Locate the cell with the specified text and output its [x, y] center coordinate. 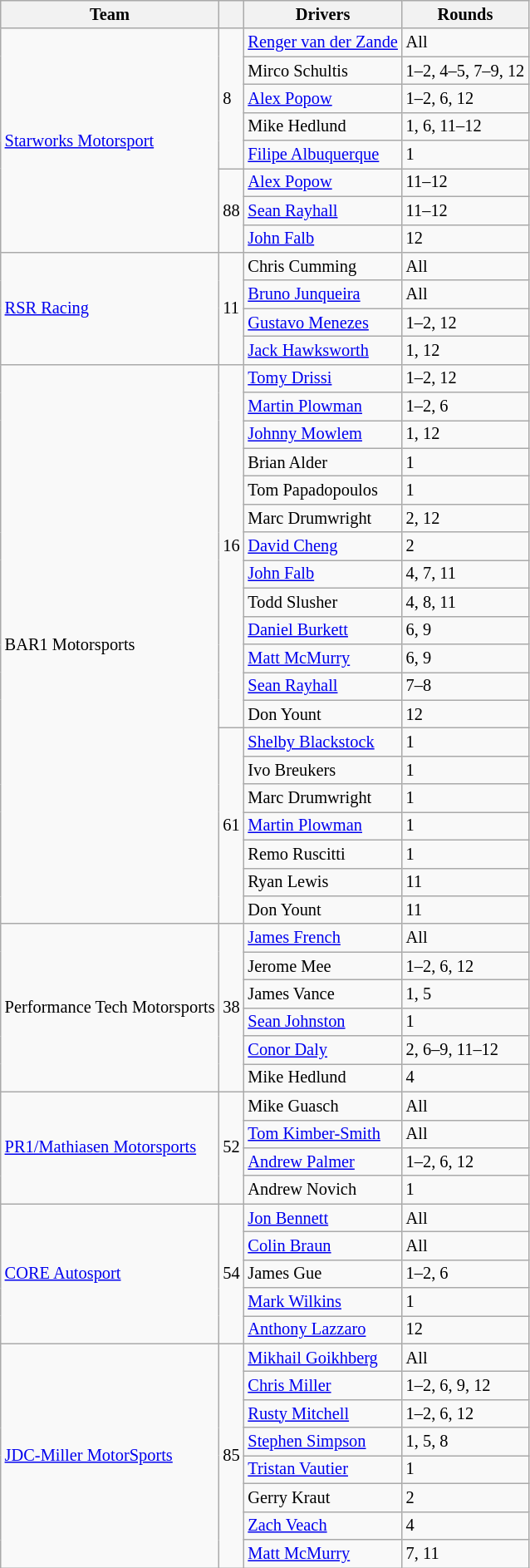
Andrew Novich [322, 1190]
Renger van der Zande [322, 42]
38 [231, 1008]
7–8 [465, 686]
Daniel Burkett [322, 630]
Chris Cumming [322, 266]
Rounds [465, 14]
85 [231, 1455]
Drivers [322, 14]
Filipe Albuquerque [322, 155]
James French [322, 938]
1–2, 4–5, 7–9, 12 [465, 71]
James Gue [322, 1274]
8 [231, 98]
Mikhail Goikhberg [322, 1358]
88 [231, 210]
Sean Johnston [322, 1022]
4, 7, 11 [465, 574]
16 [231, 546]
Team [110, 14]
2, 6–9, 11–12 [465, 1050]
Tom Kimber-Smith [322, 1134]
James Vance [322, 994]
Jack Hawksworth [322, 350]
Jerome Mee [322, 966]
Rusty Mitchell [322, 1413]
CORE Autosport [110, 1274]
52 [231, 1147]
Brian Alder [322, 462]
Tomy Drissi [322, 378]
Mark Wilkins [322, 1302]
Chris Miller [322, 1386]
Anthony Lazzaro [322, 1329]
BAR1 Motorsports [110, 643]
Zach Veach [322, 1526]
Gerry Kraut [322, 1497]
Tristan Vautier [322, 1469]
1–2, 6, 9, 12 [465, 1386]
61 [231, 826]
Remo Ruscitti [322, 854]
PR1/Mathiasen Motorsports [110, 1147]
Ivo Breukers [322, 770]
4, 8, 11 [465, 602]
Jon Bennett [322, 1218]
Mirco Schultis [322, 71]
Stephen Simpson [322, 1442]
Ryan Lewis [322, 882]
Colin Braun [322, 1245]
7, 11 [465, 1553]
David Cheng [322, 546]
Johnny Mowlem [322, 434]
Todd Slusher [322, 602]
Starworks Motorsport [110, 140]
54 [231, 1274]
RSR Racing [110, 308]
Andrew Palmer [322, 1161]
JDC-Miller MotorSports [110, 1455]
Performance Tech Motorsports [110, 1008]
Mike Guasch [322, 1106]
Conor Daly [322, 1050]
2, 12 [465, 518]
Bruno Junqueira [322, 294]
Gustavo Menezes [322, 323]
1, 6, 11–12 [465, 126]
Tom Papadopoulos [322, 490]
Shelby Blackstock [322, 742]
1, 5 [465, 994]
1, 5, 8 [465, 1442]
